Pinpoint the cell where the given text exists, returning its (x, y) midpoint coordinate. 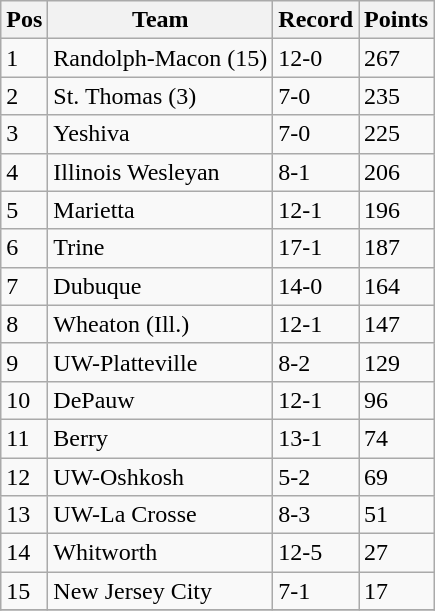
69 (396, 477)
13-1 (316, 438)
51 (396, 515)
Trine (160, 248)
27 (396, 553)
1 (24, 58)
UW-Platteville (160, 362)
17 (396, 591)
9 (24, 362)
164 (396, 286)
6 (24, 248)
Yeshiva (160, 134)
Team (160, 20)
3 (24, 134)
Record (316, 20)
74 (396, 438)
5 (24, 210)
Dubuque (160, 286)
Marietta (160, 210)
Wheaton (Ill.) (160, 324)
11 (24, 438)
13 (24, 515)
14-0 (316, 286)
7 (24, 286)
Randolph-Macon (15) (160, 58)
267 (396, 58)
5-2 (316, 477)
Berry (160, 438)
147 (396, 324)
New Jersey City (160, 591)
UW-Oshkosh (160, 477)
4 (24, 172)
235 (396, 96)
8-3 (316, 515)
7-1 (316, 591)
129 (396, 362)
187 (396, 248)
Whitworth (160, 553)
12-5 (316, 553)
225 (396, 134)
8 (24, 324)
206 (396, 172)
15 (24, 591)
17-1 (316, 248)
12 (24, 477)
14 (24, 553)
8-1 (316, 172)
12-0 (316, 58)
UW-La Crosse (160, 515)
196 (396, 210)
Pos (24, 20)
8-2 (316, 362)
2 (24, 96)
St. Thomas (3) (160, 96)
10 (24, 400)
Illinois Wesleyan (160, 172)
96 (396, 400)
DePauw (160, 400)
Points (396, 20)
